Capture the cell that displays the provided text and extract its (x, y) central coordinate. 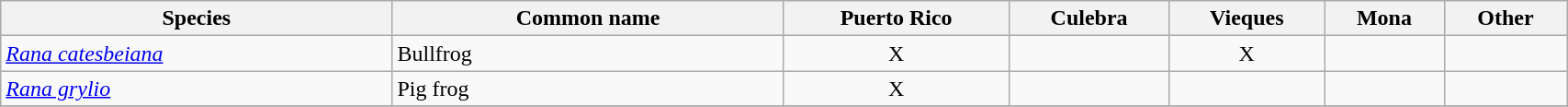
Common name (588, 18)
Rana catesbeiana (197, 53)
Vieques (1247, 18)
Bullfrog (588, 53)
Culebra (1089, 18)
Species (197, 18)
Rana grylio (197, 89)
Puerto Rico (897, 18)
Mona (1385, 18)
Pig frog (588, 89)
Other (1505, 18)
